Search for the cell housing the specified text and yield its [X, Y] center coordinate. 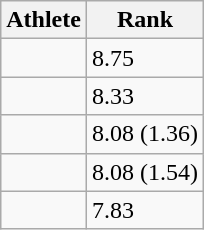
8.08 (1.36) [144, 134]
8.33 [144, 96]
7.83 [144, 210]
8.08 (1.54) [144, 172]
8.75 [144, 58]
Athlete [44, 20]
Rank [144, 20]
